Return (X, Y) of the center of cell containing provided text 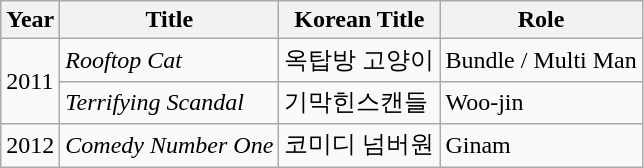
Ginam (541, 146)
코미디 넘버원 (360, 146)
Comedy Number One (170, 146)
Woo-jin (541, 102)
기막힌스캔들 (360, 102)
Bundle / Multi Man (541, 60)
옥탑방 고양이 (360, 60)
Title (170, 20)
Year (30, 20)
2012 (30, 146)
Rooftop Cat (170, 60)
Terrifying Scandal (170, 102)
Role (541, 20)
Korean Title (360, 20)
2011 (30, 82)
